Return (X, Y) of the center of cell containing provided text 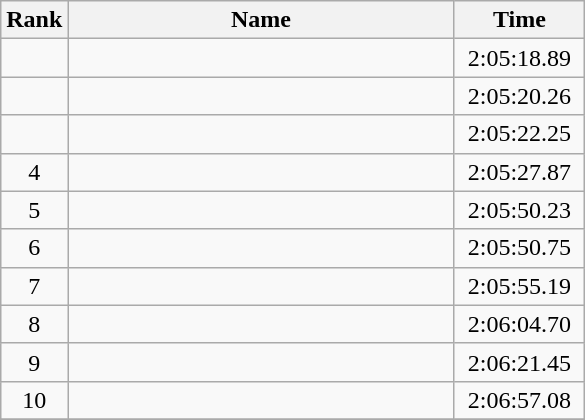
2:05:20.26 (520, 96)
7 (34, 286)
Name (261, 20)
8 (34, 324)
2:05:18.89 (520, 58)
2:05:27.87 (520, 172)
Rank (34, 20)
2:05:22.25 (520, 134)
2:06:04.70 (520, 324)
2:05:55.19 (520, 286)
4 (34, 172)
10 (34, 400)
2:05:50.23 (520, 210)
5 (34, 210)
2:06:57.08 (520, 400)
Time (520, 20)
2:05:50.75 (520, 248)
2:06:21.45 (520, 362)
6 (34, 248)
9 (34, 362)
